Extract the (x, y) coordinate from the center of the cell holding the provided text.  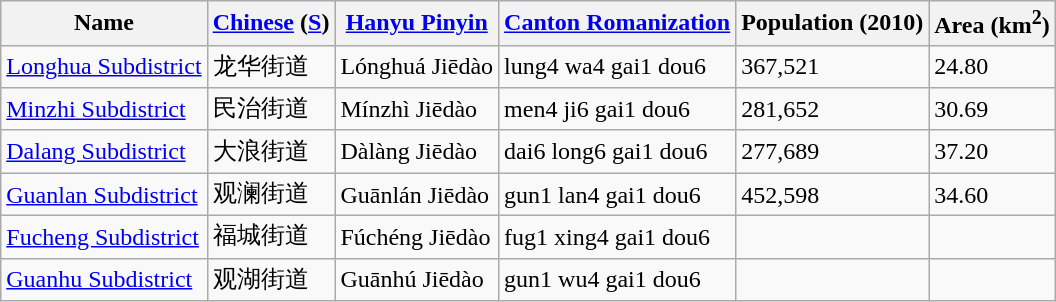
Guānhú Jiēdào (417, 280)
30.69 (992, 110)
Chinese (S) (271, 24)
Area (km2) (992, 24)
Guanhu Subdistrict (104, 280)
281,652 (832, 110)
龙华街道 (271, 66)
Mínzhì Jiēdào (417, 110)
34.60 (992, 194)
Guanlan Subdistrict (104, 194)
Dalang Subdistrict (104, 152)
Lónghuá Jiēdào (417, 66)
观湖街道 (271, 280)
277,689 (832, 152)
Longhua Subdistrict (104, 66)
Dàlàng Jiēdào (417, 152)
lung4 wa4 gai1 dou6 (618, 66)
37.20 (992, 152)
dai6 long6 gai1 dou6 (618, 152)
Name (104, 24)
Minzhi Subdistrict (104, 110)
fug1 xing4 gai1 dou6 (618, 238)
452,598 (832, 194)
Fucheng Subdistrict (104, 238)
Population (2010) (832, 24)
men4 ji6 gai1 dou6 (618, 110)
民治街道 (271, 110)
观澜街道 (271, 194)
Guānlán Jiēdào (417, 194)
Hanyu Pinyin (417, 24)
24.80 (992, 66)
大浪街道 (271, 152)
367,521 (832, 66)
Fúchéng Jiēdào (417, 238)
gun1 lan4 gai1 dou6 (618, 194)
福城街道 (271, 238)
gun1 wu4 gai1 dou6 (618, 280)
Canton Romanization (618, 24)
